Provide the (X, Y) coordinate of the cell's center where the given text is located.  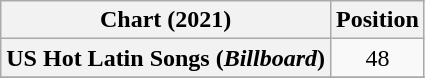
Chart (2021) (166, 20)
48 (378, 58)
Position (378, 20)
US Hot Latin Songs (Billboard) (166, 58)
